Scan for the cell matching the given text and deliver its [X, Y] coordinate at center. 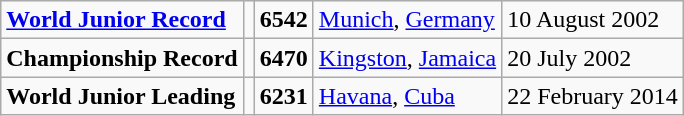
22 February 2014 [593, 96]
Kingston, Jamaica [407, 58]
Championship Record [122, 58]
6231 [284, 96]
10 August 2002 [593, 20]
6542 [284, 20]
World Junior Leading [122, 96]
20 July 2002 [593, 58]
6470 [284, 58]
World Junior Record [122, 20]
Havana, Cuba [407, 96]
Munich, Germany [407, 20]
